Provide the [x, y] coordinate of the cell's center where the given text is located.  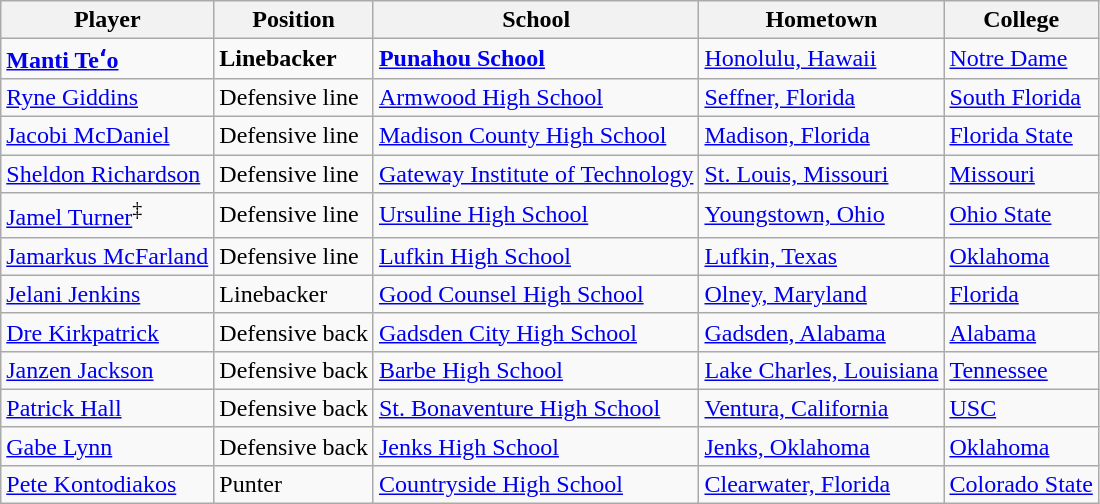
Good Counsel High School [536, 294]
Jacobi McDaniel [108, 135]
Seffner, Florida [822, 97]
Lake Charles, Louisiana [822, 370]
Barbe High School [536, 370]
Armwood High School [536, 97]
Punahou School [536, 59]
Pete Kontodiakos [108, 484]
Ohio State [1021, 216]
Ursuline High School [536, 216]
Gadsden City High School [536, 332]
Manti Teʻo [108, 59]
Florida [1021, 294]
Jamarkus McFarland [108, 256]
Hometown [822, 20]
Countryside High School [536, 484]
Patrick Hall [108, 408]
College [1021, 20]
Notre Dame [1021, 59]
Ventura, California [822, 408]
St. Bonaventure High School [536, 408]
Gabe Lynn [108, 446]
Janzen Jackson [108, 370]
St. Louis, Missouri [822, 173]
Madison County High School [536, 135]
Youngstown, Ohio [822, 216]
Colorado State [1021, 484]
Dre Kirkpatrick [108, 332]
Gadsden, Alabama [822, 332]
Alabama [1021, 332]
Missouri [1021, 173]
Gateway Institute of Technology [536, 173]
Honolulu, Hawaii [822, 59]
Tennessee [1021, 370]
Florida State [1021, 135]
Player [108, 20]
Jamel Turner‡ [108, 216]
Lufkin High School [536, 256]
Jenks High School [536, 446]
Jelani Jenkins [108, 294]
Olney, Maryland [822, 294]
Madison, Florida [822, 135]
South Florida [1021, 97]
Clearwater, Florida [822, 484]
Ryne Giddins [108, 97]
Lufkin, Texas [822, 256]
Punter [294, 484]
School [536, 20]
Position [294, 20]
Jenks, Oklahoma [822, 446]
Sheldon Richardson [108, 173]
USC [1021, 408]
